Capture the cell that displays the provided text and extract its [x, y] central coordinate. 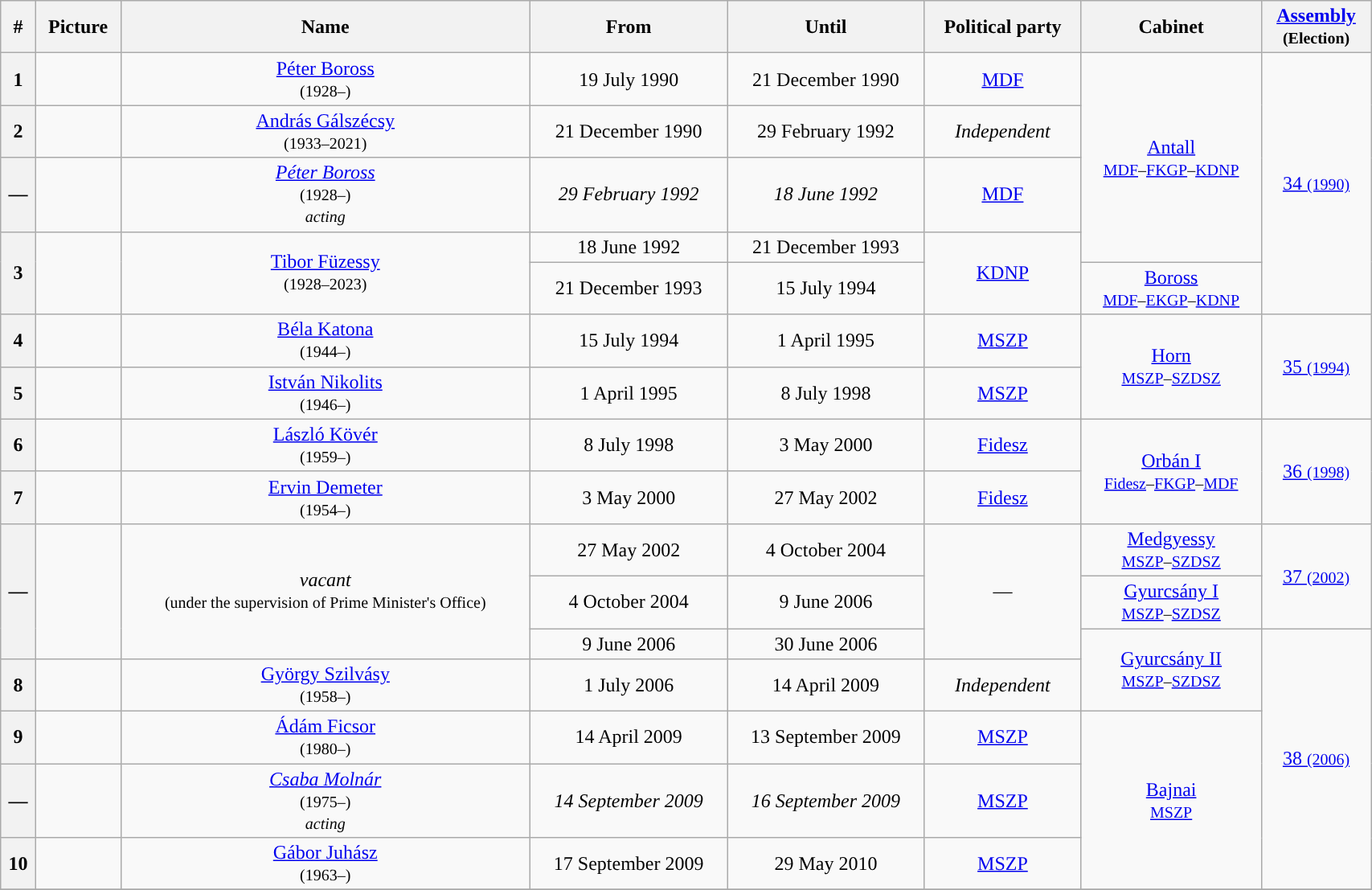
10 [18, 863]
vacant(under the supervision of Prime Minister's Office) [326, 591]
3 [18, 273]
19 July 1990 [629, 79]
16 September 2009 [826, 801]
Péter Boross(1928–) [326, 79]
Until [826, 27]
BajnaiMSZP [1172, 801]
KDNP [1003, 273]
MedgyessyMSZP–SZDSZ [1172, 550]
2 [18, 132]
György Szilvásy(1958–) [326, 685]
37 (2002) [1316, 576]
László Kövér(1959–) [326, 445]
30 June 2006 [826, 644]
AntallMDF–FKGP–KDNP [1172, 158]
1 July 2006 [629, 685]
HornMSZP–SZDSZ [1172, 367]
13 September 2009 [826, 738]
Political party [1003, 27]
4 [18, 341]
14 September 2009 [629, 801]
Ádám Ficsor(1980–) [326, 738]
BorossMDF–EKGP–KDNP [1172, 288]
Béla Katona(1944–) [326, 341]
Picture [78, 27]
9 [18, 738]
Gyurcsány IMSZP–SZDSZ [1172, 601]
1 [18, 79]
# [18, 27]
7 [18, 497]
Assembly(Election) [1316, 27]
Gábor Juhász(1963–) [326, 863]
36 (1998) [1316, 471]
35 (1994) [1316, 367]
From [629, 27]
Orbán IFidesz–FKGP–MDF [1172, 471]
6 [18, 445]
Péter Boross(1928–)acting [326, 195]
András Gálszécsy(1933–2021) [326, 132]
34 (1990) [1316, 183]
Ervin Demeter(1954–) [326, 497]
Csaba Molnár(1975–)acting [326, 801]
Cabinet [1172, 27]
Name [326, 27]
8 [18, 685]
5 [18, 392]
Gyurcsány IIMSZP–SZDSZ [1172, 671]
Tibor Füzessy(1928–2023) [326, 273]
István Nikolits(1946–) [326, 392]
17 September 2009 [629, 863]
38 (2006) [1316, 759]
29 May 2010 [826, 863]
